For the text-containing cell, return its midpoint in (x, y) coordinate format. 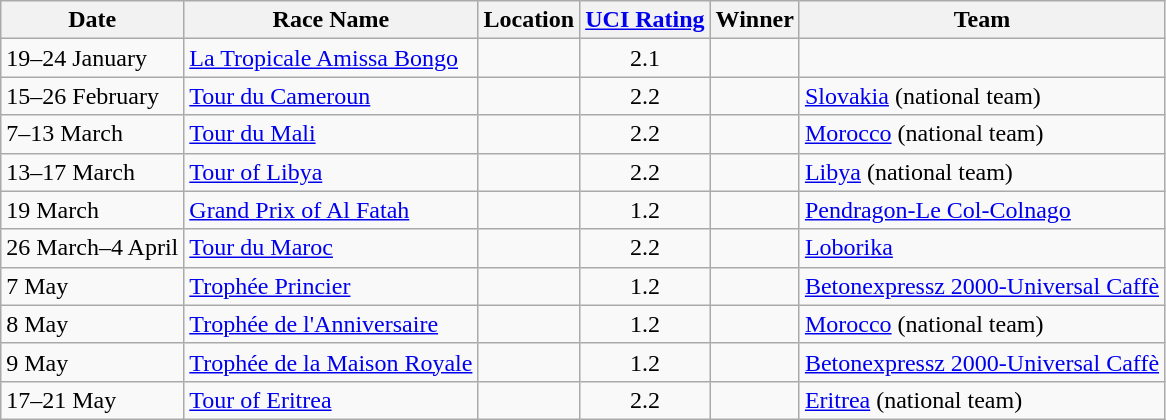
Trophée de l'Anniversaire (331, 324)
Race Name (331, 20)
Grand Prix of Al Fatah (331, 210)
8 May (92, 324)
Location (529, 20)
2.1 (645, 58)
Tour du Mali (331, 134)
7–13 March (92, 134)
Libya (national team) (982, 172)
UCI Rating (645, 20)
26 March–4 April (92, 248)
Date (92, 20)
7 May (92, 286)
Pendragon-Le Col-Colnago (982, 210)
Tour du Maroc (331, 248)
Eritrea (national team) (982, 400)
15–26 February (92, 96)
13–17 March (92, 172)
Trophée Princier (331, 286)
Tour of Eritrea (331, 400)
La Tropicale Amissa Bongo (331, 58)
Tour du Cameroun (331, 96)
Tour of Libya (331, 172)
Trophée de la Maison Royale (331, 362)
17–21 May (92, 400)
Winner (754, 20)
Slovakia (national team) (982, 96)
Loborika (982, 248)
9 May (92, 362)
19–24 January (92, 58)
Team (982, 20)
19 March (92, 210)
